Identify which cell holds the provided text, then report its [x, y] central coordinate. 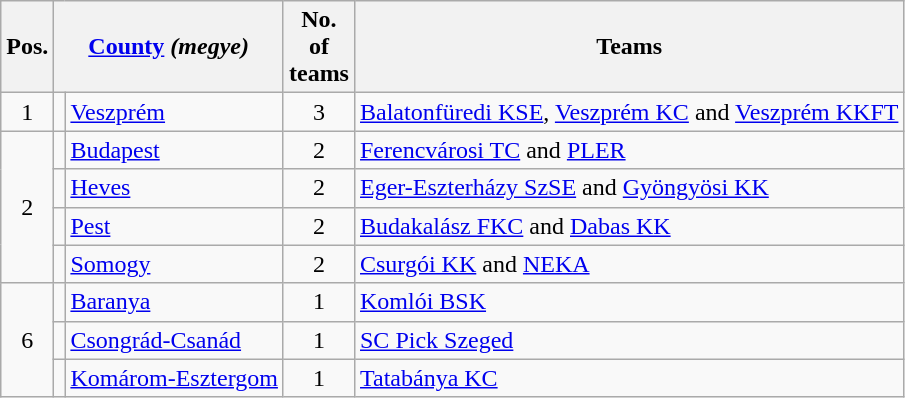
Ferencvárosi TC and PLER [628, 150]
Budapest [174, 150]
No. of teams [318, 47]
SC Pick Szeged [628, 340]
3 [318, 112]
Csongrád-Csanád [174, 340]
Teams [628, 47]
Komlói BSK [628, 302]
Komárom-Esztergom [174, 378]
Tatabánya KC [628, 378]
Pos. [28, 47]
Somogy [174, 264]
Baranya [174, 302]
Budakalász FKC and Dabas KK [628, 226]
Heves [174, 188]
Veszprém [174, 112]
Csurgói KK and NEKA [628, 264]
Pest [174, 226]
Eger-Eszterházy SzSE and Gyöngyösi KK [628, 188]
6 [28, 340]
County (megye) [169, 47]
Balatonfüredi KSE, Veszprém KC and Veszprém KKFT [628, 112]
